Determine the [x, y] coordinate at the center of the cell enclosing the given text.  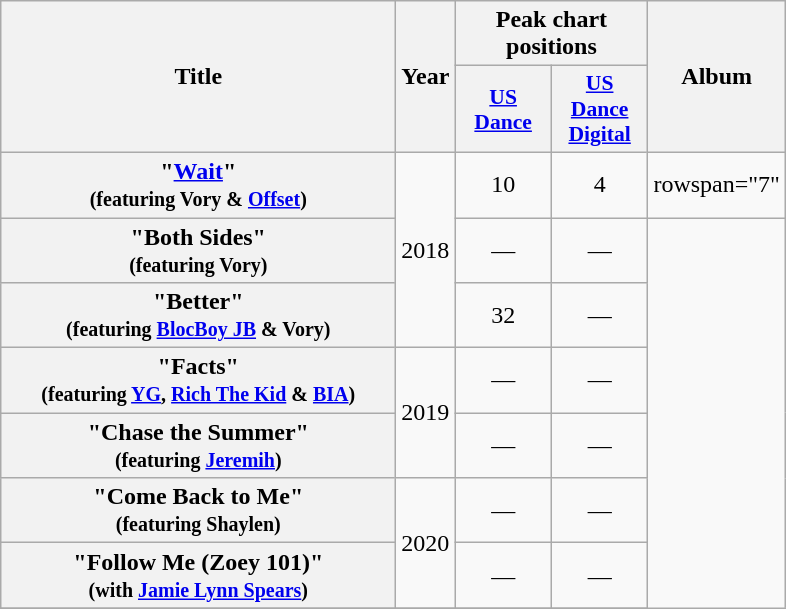
USDance Digital [600, 110]
2020 [426, 543]
"Chase the Summer"(featuring Jeremih) [198, 446]
"Follow Me (Zoey 101)"(with Jamie Lynn Spears) [198, 576]
10 [504, 184]
USDance [504, 110]
Year [426, 77]
"Come Back to Me"(featuring Shaylen) [198, 510]
Peak chart positions [552, 34]
"Wait"(featuring Vory & Offset) [198, 184]
"Both Sides"(featuring Vory) [198, 250]
"Facts"(featuring YG, Rich The Kid & BIA) [198, 380]
4 [600, 184]
"Better"(featuring BlocBoy JB & Vory) [198, 316]
32 [504, 316]
rowspan="7" [717, 184]
2018 [426, 250]
Album [717, 77]
2019 [426, 413]
Title [198, 77]
